From the cell containing the given text, extract its center point as [x, y] coordinate. 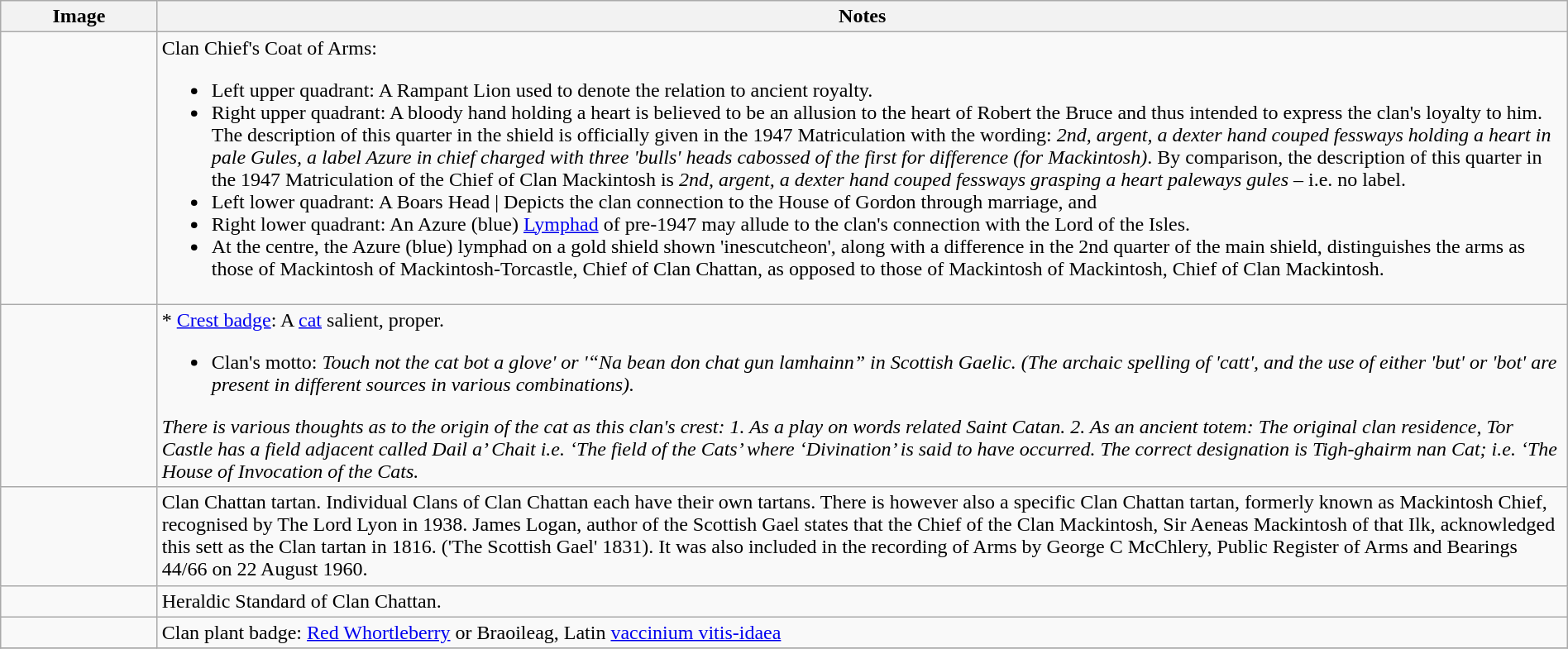
Clan plant badge: Red Whortleberry or Braoileag, Latin vaccinium vitis-idaea [862, 632]
Heraldic Standard of Clan Chattan. [862, 601]
Image [79, 17]
Notes [862, 17]
